Detect which cell encompasses the target text, then output its (X, Y) center coordinate. 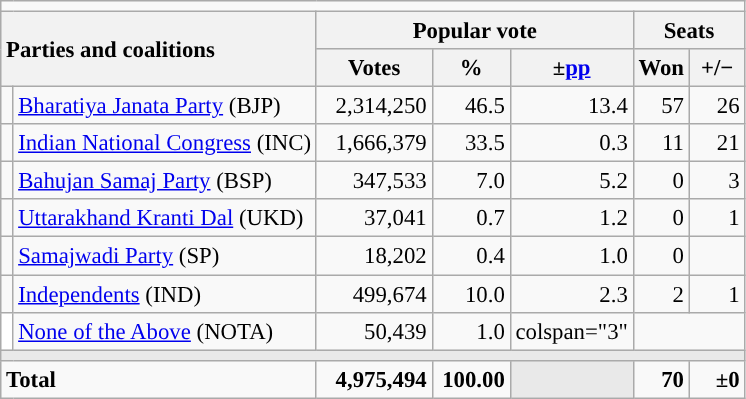
0.3 (572, 143)
Uttarakhand Kranti Dal (UKD) (165, 219)
+/− (717, 68)
100.00 (471, 379)
% (471, 68)
46.5 (471, 106)
10.0 (471, 294)
Bahujan Samaj Party (BSP) (165, 181)
1,666,379 (374, 143)
±0 (717, 379)
18,202 (374, 256)
0.7 (471, 219)
37,041 (374, 219)
70 (661, 379)
7.0 (471, 181)
57 (661, 106)
2 (661, 294)
Total (159, 379)
13.4 (572, 106)
499,674 (374, 294)
2,314,250 (374, 106)
33.5 (471, 143)
0.4 (471, 256)
Independents (IND) (165, 294)
None of the Above (NOTA) (165, 331)
2.3 (572, 294)
±pp (572, 68)
5.2 (572, 181)
50,439 (374, 331)
347,533 (374, 181)
Indian National Congress (INC) (165, 143)
4,975,494 (374, 379)
3 (717, 181)
26 (717, 106)
11 (661, 143)
21 (717, 143)
Seats (689, 31)
Popular vote (474, 31)
colspan="3" (572, 331)
Parties and coalitions (159, 50)
1.2 (572, 219)
Votes (374, 68)
Bharatiya Janata Party (BJP) (165, 106)
Won (661, 68)
Samajwadi Party (SP) (165, 256)
